Output the (x, y) coordinate of the center of the cell containing the given text.  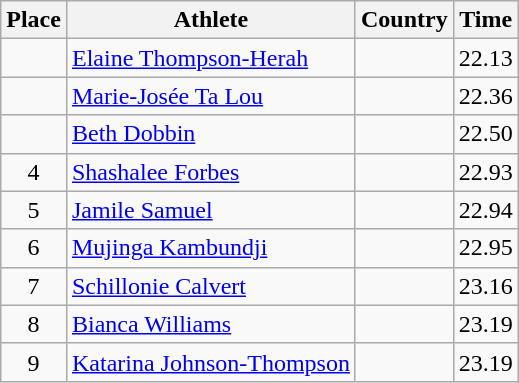
Bianca Williams (210, 324)
Mujinga Kambundji (210, 248)
Beth Dobbin (210, 134)
4 (34, 172)
6 (34, 248)
Country (404, 20)
22.50 (486, 134)
23.16 (486, 286)
Schillonie Calvert (210, 286)
Jamile Samuel (210, 210)
22.13 (486, 58)
8 (34, 324)
Shashalee Forbes (210, 172)
22.36 (486, 96)
7 (34, 286)
9 (34, 362)
22.95 (486, 248)
22.94 (486, 210)
Katarina Johnson-Thompson (210, 362)
22.93 (486, 172)
Marie-Josée Ta Lou (210, 96)
Elaine Thompson-Herah (210, 58)
Athlete (210, 20)
Time (486, 20)
5 (34, 210)
Place (34, 20)
